Search for the cell housing the specified text and yield its [X, Y] center coordinate. 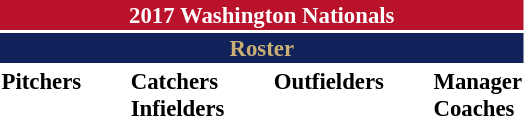
2017 Washington Nationals [262, 15]
Roster [262, 48]
